From the cell containing the given text, extract its center point as [X, Y] coordinate. 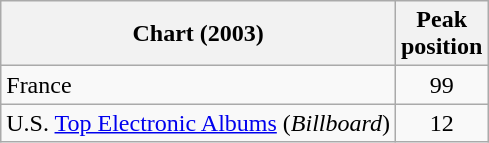
99 [441, 85]
U.S. Top Electronic Albums (Billboard) [198, 123]
Chart (2003) [198, 34]
France [198, 85]
12 [441, 123]
Peakposition [441, 34]
